Provide the [X, Y] coordinate of the cell's center where the given text is located.  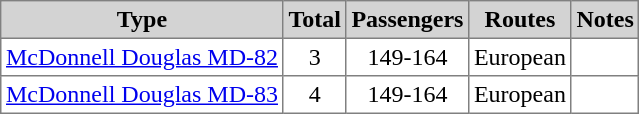
Type [142, 20]
Routes [520, 20]
McDonnell Douglas MD-82 [142, 57]
Total [314, 20]
Passengers [407, 20]
3 [314, 57]
4 [314, 95]
Notes [605, 20]
McDonnell Douglas MD-83 [142, 95]
